Locate the cell with the specified text and output its [X, Y] center coordinate. 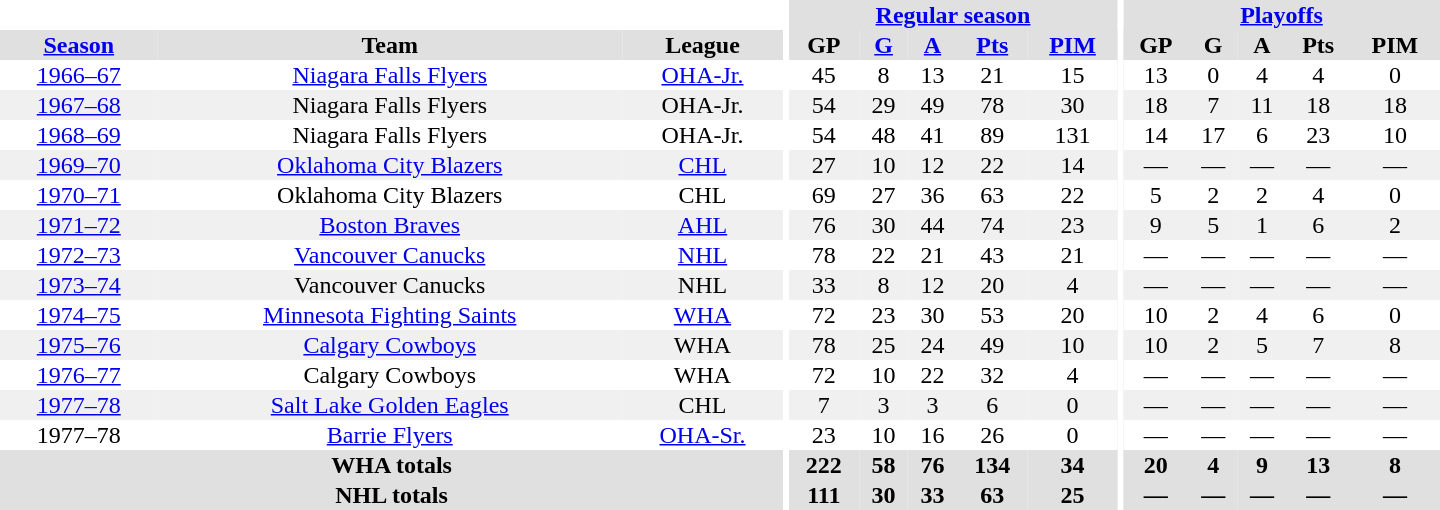
Playoffs [1282, 15]
1967–68 [79, 105]
Minnesota Fighting Saints [390, 315]
Season [79, 45]
11 [1262, 105]
111 [824, 495]
Salt Lake Golden Eagles [390, 405]
League [702, 45]
NHL totals [392, 495]
134 [992, 465]
16 [932, 435]
1968–69 [79, 135]
1972–73 [79, 255]
WHA totals [392, 465]
15 [1073, 75]
1975–76 [79, 345]
Boston Braves [390, 225]
89 [992, 135]
1976–77 [79, 375]
222 [824, 465]
58 [884, 465]
1971–72 [79, 225]
24 [932, 345]
1966–67 [79, 75]
29 [884, 105]
17 [1214, 135]
1974–75 [79, 315]
1970–71 [79, 195]
43 [992, 255]
32 [992, 375]
53 [992, 315]
41 [932, 135]
1 [1262, 225]
34 [1073, 465]
Team [390, 45]
1969–70 [79, 165]
48 [884, 135]
36 [932, 195]
45 [824, 75]
26 [992, 435]
69 [824, 195]
OHA-Sr. [702, 435]
74 [992, 225]
44 [932, 225]
Barrie Flyers [390, 435]
Regular season [954, 15]
131 [1073, 135]
AHL [702, 225]
1973–74 [79, 285]
